Find where the given text appears and provide that cell's center as [X, Y] coordinate. 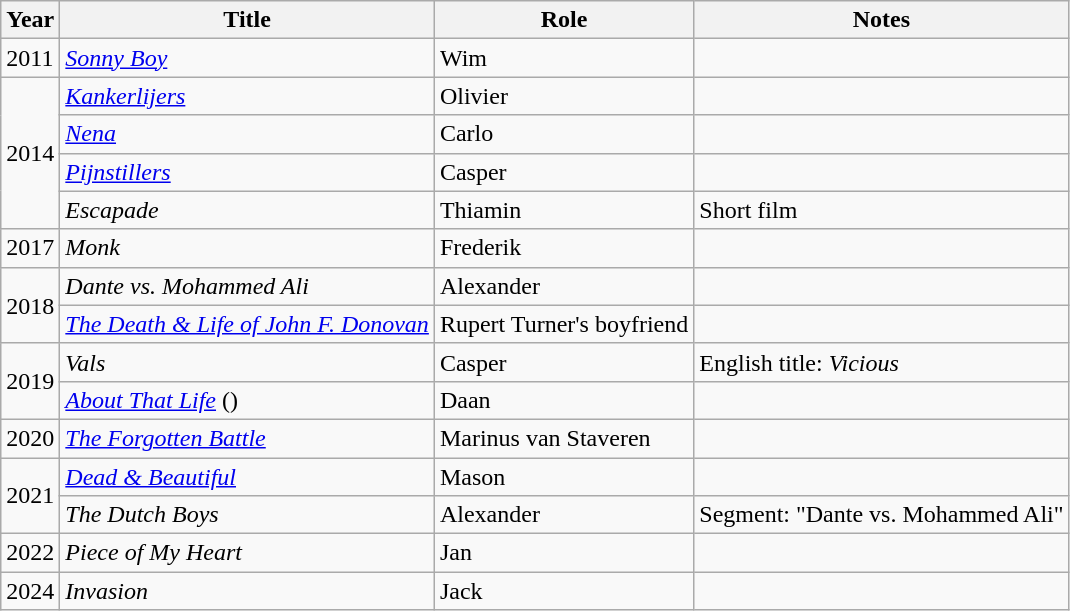
Carlo [564, 134]
Frederik [564, 248]
2020 [30, 438]
Invasion [248, 591]
2021 [30, 496]
Piece of My Heart [248, 553]
Jack [564, 591]
Escapade [248, 210]
Olivier [564, 96]
Rupert Turner's boyfriend [564, 324]
2019 [30, 381]
Marinus van Staveren [564, 438]
Year [30, 20]
2011 [30, 58]
2017 [30, 248]
2022 [30, 553]
About That Life () [248, 400]
Daan [564, 400]
Mason [564, 477]
Monk [248, 248]
The Forgotten Battle [248, 438]
Pijnstillers [248, 172]
Dead & Beautiful [248, 477]
Title [248, 20]
Segment: "Dante vs. Mohammed Ali" [882, 515]
Nena [248, 134]
Notes [882, 20]
Kankerlijers [248, 96]
2018 [30, 305]
Wim [564, 58]
English title: Vicious [882, 362]
Vals [248, 362]
The Dutch Boys [248, 515]
Short film [882, 210]
Sonny Boy [248, 58]
Thiamin [564, 210]
Dante vs. Mohammed Ali [248, 286]
2014 [30, 153]
The Death & Life of John F. Donovan [248, 324]
Jan [564, 553]
2024 [30, 591]
Role [564, 20]
